Return the [x, y] coordinate for the center point of the cell that contains the specified text.  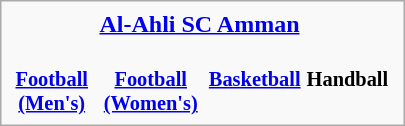
Football (Men's) [52, 80]
Basketball [254, 80]
Al-Ahli SC Amman [199, 24]
Handball [348, 80]
Football (Women's) [150, 80]
